Return [x, y] of the center of cell containing provided text 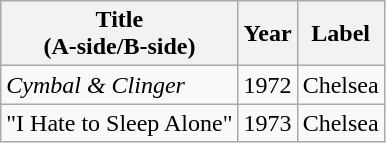
Label [340, 34]
Title(A-side/B-side) [120, 34]
"I Hate to Sleep Alone" [120, 123]
1972 [268, 85]
Cymbal & Clinger [120, 85]
Year [268, 34]
1973 [268, 123]
